Pinpoint the cell where the given text exists, returning its (x, y) midpoint coordinate. 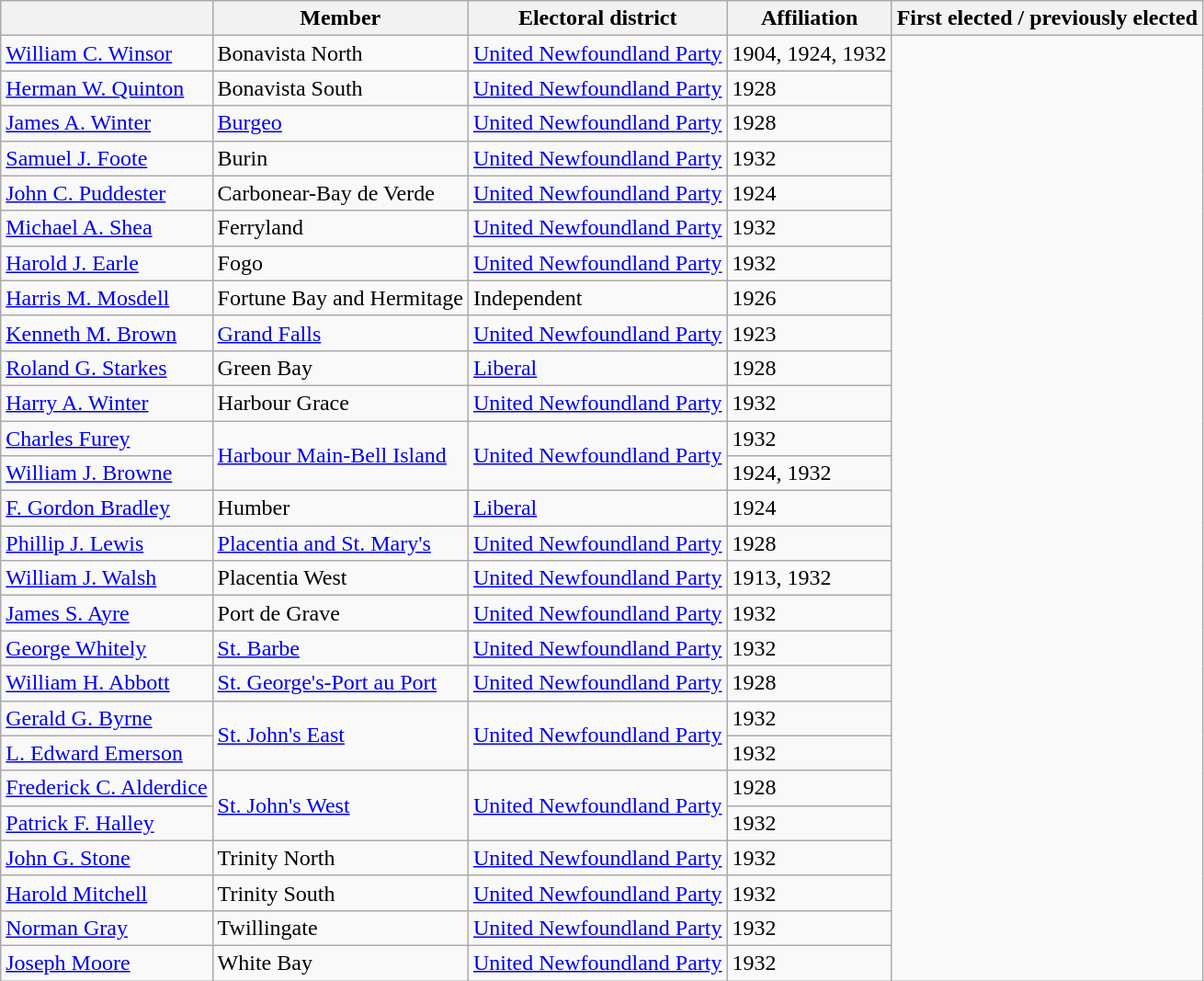
Harbour Grace (340, 403)
White Bay (340, 963)
Fogo (340, 263)
Joseph Moore (107, 963)
William C. Winsor (107, 53)
Trinity South (340, 893)
1924, 1932 (809, 473)
William J. Browne (107, 473)
Charles Furey (107, 439)
Burin (340, 158)
George Whitely (107, 648)
St. George's-Port au Port (340, 683)
Twillingate (340, 928)
Green Bay (340, 368)
Bonavista South (340, 88)
Phillip J. Lewis (107, 543)
William H. Abbott (107, 683)
Grand Falls (340, 333)
Fortune Bay and Hermitage (340, 298)
St. John's West (340, 805)
Port de Grave (340, 613)
1926 (809, 298)
L. Edward Emerson (107, 753)
Trinity North (340, 858)
Gerald G. Byrne (107, 718)
Harold Mitchell (107, 893)
Herman W. Quinton (107, 88)
1904, 1924, 1932 (809, 53)
Electoral district (597, 18)
James A. Winter (107, 123)
Independent (597, 298)
Samuel J. Foote (107, 158)
James S. Ayre (107, 613)
Roland G. Starkes (107, 368)
Humber (340, 508)
Harris M. Mosdell (107, 298)
William J. Walsh (107, 578)
Member (340, 18)
Placentia and St. Mary's (340, 543)
St. Barbe (340, 648)
John C. Puddester (107, 193)
Michael A. Shea (107, 228)
Patrick F. Halley (107, 823)
Bonavista North (340, 53)
Burgeo (340, 123)
F. Gordon Bradley (107, 508)
Norman Gray (107, 928)
Kenneth M. Brown (107, 333)
Harry A. Winter (107, 403)
Affiliation (809, 18)
Carbonear-Bay de Verde (340, 193)
First elected / previously elected (1048, 18)
St. John's East (340, 736)
Ferryland (340, 228)
Harbour Main-Bell Island (340, 456)
1923 (809, 333)
Placentia West (340, 578)
John G. Stone (107, 858)
Frederick C. Alderdice (107, 788)
Harold J. Earle (107, 263)
1913, 1932 (809, 578)
